For the text-containing cell, return its midpoint in (X, Y) coordinate format. 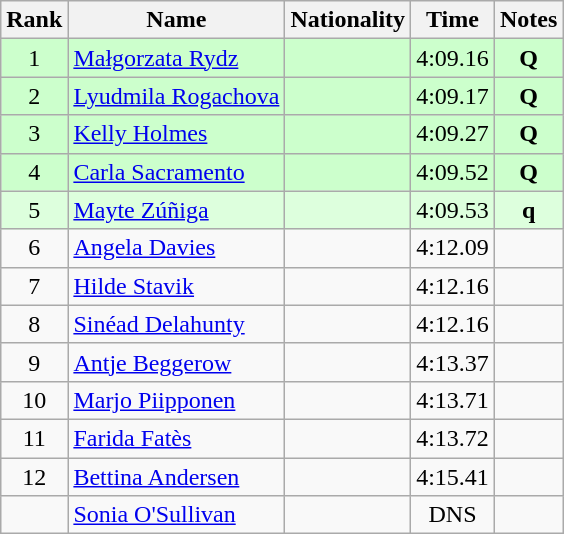
4:15.41 (453, 477)
4:12.09 (453, 248)
Name (176, 20)
Lyudmila Rogachova (176, 96)
Notes (528, 20)
Antje Beggerow (176, 362)
Farida Fatès (176, 438)
11 (34, 438)
4:09.16 (453, 58)
Marjo Piipponen (176, 400)
q (528, 210)
4:13.72 (453, 438)
5 (34, 210)
2 (34, 96)
Nationality (348, 20)
Małgorzata Rydz (176, 58)
Rank (34, 20)
Kelly Holmes (176, 134)
4:13.37 (453, 362)
DNS (453, 515)
4:09.52 (453, 172)
4:13.71 (453, 400)
Mayte Zúñiga (176, 210)
4 (34, 172)
Sonia O'Sullivan (176, 515)
4:09.27 (453, 134)
4:09.17 (453, 96)
Hilde Stavik (176, 286)
Angela Davies (176, 248)
1 (34, 58)
Sinéad Delahunty (176, 324)
6 (34, 248)
Time (453, 20)
9 (34, 362)
12 (34, 477)
3 (34, 134)
Bettina Andersen (176, 477)
4:09.53 (453, 210)
7 (34, 286)
Carla Sacramento (176, 172)
10 (34, 400)
8 (34, 324)
